Return the (x, y) coordinate for the center point of the cell that contains the specified text.  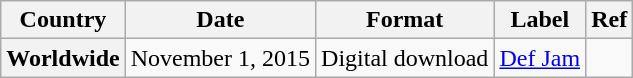
Worldwide (63, 58)
November 1, 2015 (220, 58)
Ref (610, 20)
Format (405, 20)
Country (63, 20)
Label (540, 20)
Date (220, 20)
Def Jam (540, 58)
Digital download (405, 58)
